Return (x, y) of the center of cell containing provided text 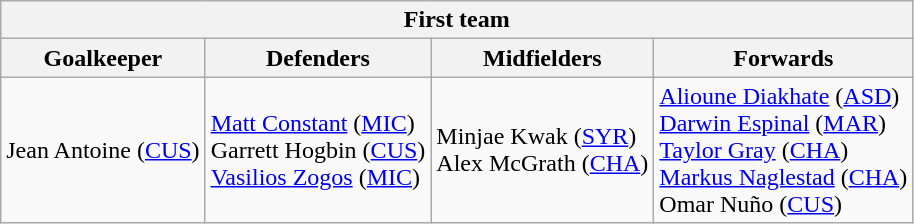
Minjae Kwak (SYR) Alex McGrath (CHA) (542, 150)
First team (457, 20)
Goalkeeper (103, 58)
Midfielders (542, 58)
Defenders (318, 58)
Jean Antoine (CUS) (103, 150)
Forwards (784, 58)
Matt Constant (MIC) Garrett Hogbin (CUS) Vasilios Zogos (MIC) (318, 150)
Alioune Diakhate (ASD) Darwin Espinal (MAR) Taylor Gray (CHA) Markus Naglestad (CHA) Omar Nuño (CUS) (784, 150)
